Determine the [X, Y] coordinate at the center of the cell enclosing the given text.  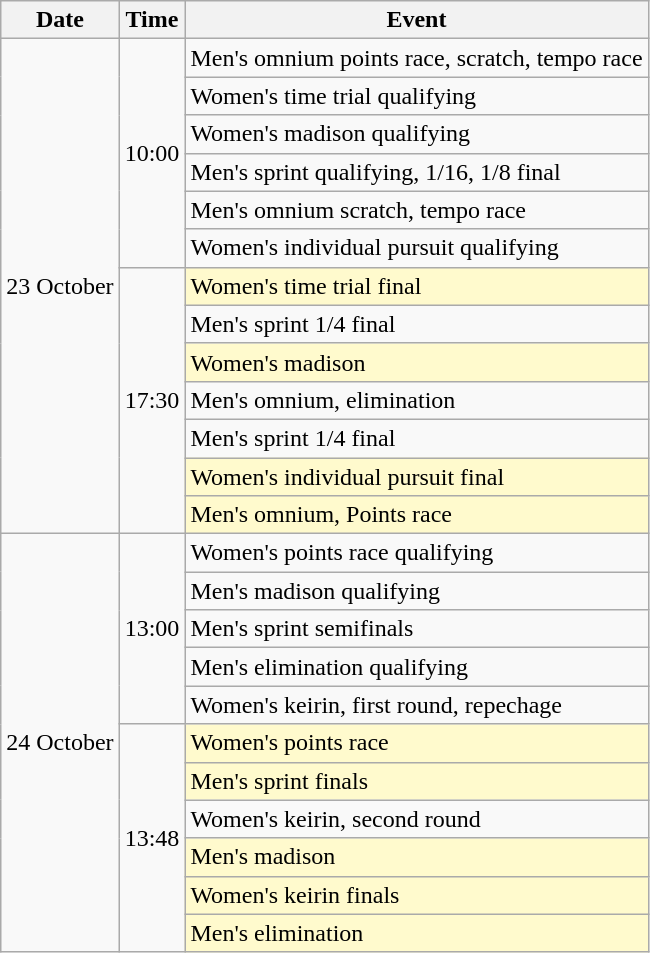
Men's sprint semifinals [416, 629]
Men's elimination qualifying [416, 667]
Women's keirin finals [416, 895]
Men's omnium, Points race [416, 515]
Men's elimination [416, 933]
13:00 [152, 629]
Men's omnium points race, scratch, tempo race [416, 58]
Men's madison qualifying [416, 591]
Men's sprint qualifying, 1/16, 1/8 final [416, 172]
Time [152, 20]
24 October [60, 744]
Men's madison [416, 857]
Women's points race [416, 743]
Women's keirin, first round, repechage [416, 705]
Women's madison qualifying [416, 134]
Date [60, 20]
13:48 [152, 838]
Women's madison [416, 362]
Women's individual pursuit final [416, 477]
23 October [60, 286]
Women's points race qualifying [416, 553]
Women's keirin, second round [416, 819]
10:00 [152, 153]
17:30 [152, 400]
Women's time trial qualifying [416, 96]
Women's individual pursuit qualifying [416, 248]
Event [416, 20]
Men's sprint finals [416, 781]
Women's time trial final [416, 286]
Men's omnium, elimination [416, 400]
Men's omnium scratch, tempo race [416, 210]
